Scan for the cell matching the given text and deliver its (X, Y) coordinate at center. 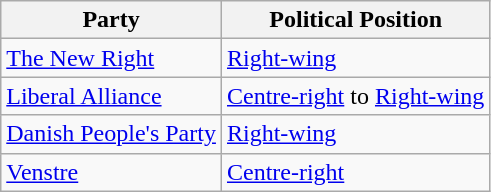
Political Position (355, 20)
Venstre (112, 172)
Danish People's Party (112, 134)
Centre-right to Right-wing (355, 96)
Liberal Alliance (112, 96)
The New Right (112, 58)
Party (112, 20)
Centre-right (355, 172)
